Search for the cell housing the specified text and yield its [x, y] center coordinate. 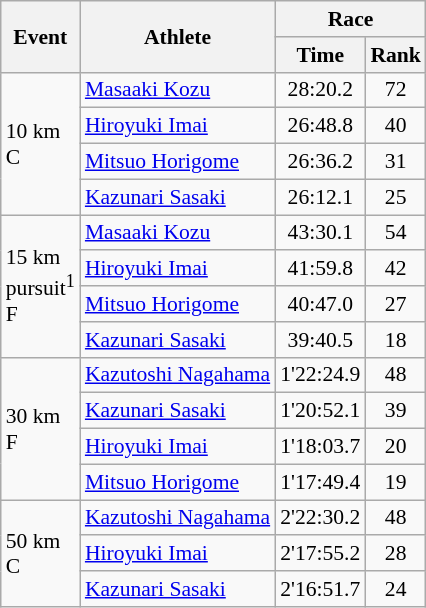
20 [396, 447]
10 km C [40, 143]
26:12.1 [320, 197]
40 [396, 126]
1'22:24.9 [320, 375]
27 [396, 304]
31 [396, 162]
43:30.1 [320, 233]
26:48.8 [320, 126]
54 [396, 233]
72 [396, 90]
40:47.0 [320, 304]
28:20.2 [320, 90]
28 [396, 554]
Race [350, 19]
Athlete [178, 36]
1'20:52.1 [320, 411]
2'17:55.2 [320, 554]
26:36.2 [320, 162]
41:59.8 [320, 269]
2'22:30.2 [320, 518]
18 [396, 340]
Event [40, 36]
30 km F [40, 428]
50 km C [40, 554]
19 [396, 482]
1'17:49.4 [320, 482]
39:40.5 [320, 340]
15 km pursuit1 F [40, 286]
39 [396, 411]
2'16:51.7 [320, 589]
25 [396, 197]
24 [396, 589]
1'18:03.7 [320, 447]
Time [320, 55]
Rank [396, 55]
42 [396, 269]
